For the text-containing cell, return its midpoint in (x, y) coordinate format. 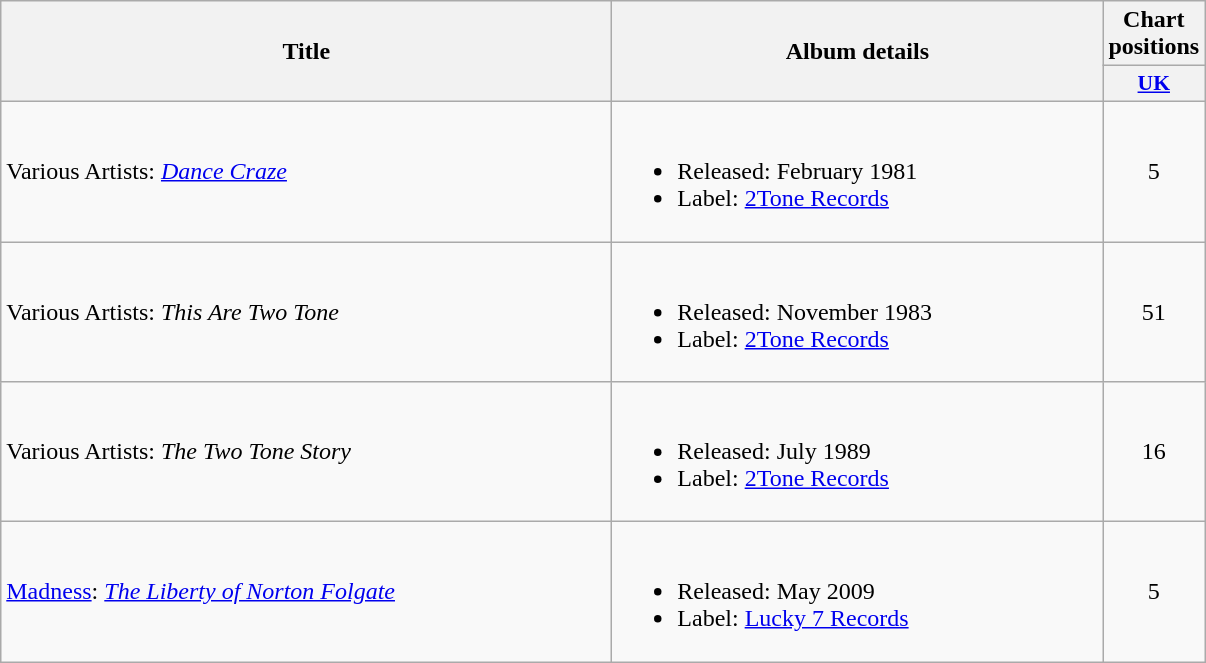
Various Artists: This Are Two Tone (306, 312)
Various Artists: Dance Craze (306, 171)
Various Artists: The Two Tone Story (306, 452)
Released: February 1981Label: 2Tone Records (858, 171)
Released: July 1989Label: 2Tone Records (858, 452)
Album details (858, 52)
Chart positions (1154, 34)
Title (306, 52)
Released: November 1983Label: 2Tone Records (858, 312)
51 (1154, 312)
Madness: The Liberty of Norton Folgate (306, 592)
Released: May 2009Label: Lucky 7 Records (858, 592)
16 (1154, 452)
UK (1154, 84)
